Capture the cell that displays the provided text and extract its [x, y] central coordinate. 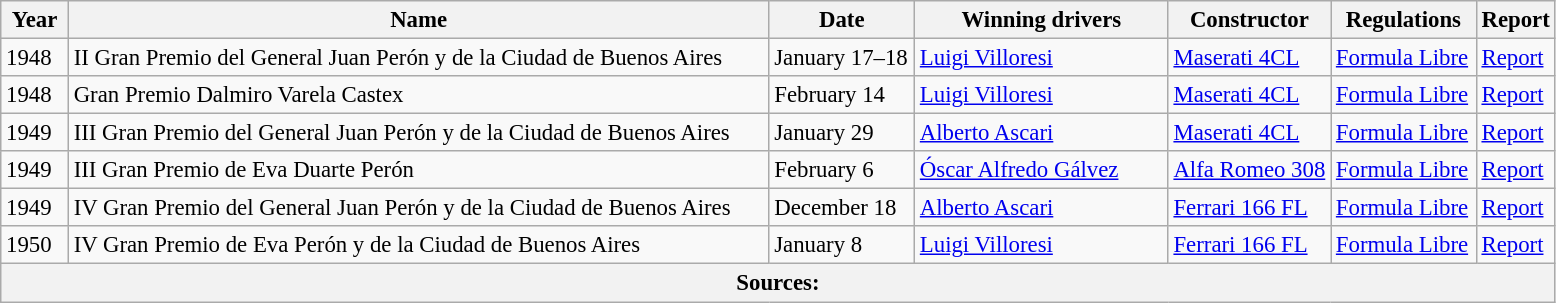
III Gran Premio del General Juan Perón y de la Ciudad de Buenos Aires [418, 133]
III Gran Premio de Eva Duarte Perón [418, 170]
February 14 [842, 95]
IV Gran Premio del General Juan Perón y de la Ciudad de Buenos Aires [418, 208]
December 18 [842, 208]
1950 [35, 245]
January 17–18 [842, 58]
Sources: [778, 283]
January 8 [842, 245]
Óscar Alfredo Gálvez [1042, 170]
Regulations [1404, 20]
Name [418, 20]
Date [842, 20]
Year [35, 20]
January 29 [842, 133]
Winning drivers [1042, 20]
Gran Premio Dalmiro Varela Castex [418, 95]
Alfa Romeo 308 [1249, 170]
IV Gran Premio de Eva Perón y de la Ciudad de Buenos Aires [418, 245]
February 6 [842, 170]
Constructor [1249, 20]
II Gran Premio del General Juan Perón y de la Ciudad de Buenos Aires [418, 58]
